Determine the (x, y) coordinate at the center of the cell enclosing the given text.  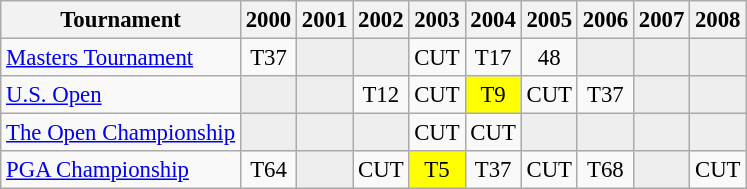
Tournament (121, 20)
T9 (493, 95)
2002 (381, 20)
T17 (493, 58)
2000 (268, 20)
T64 (268, 170)
PGA Championship (121, 170)
2006 (605, 20)
T5 (437, 170)
2001 (325, 20)
U.S. Open (121, 95)
2005 (549, 20)
2007 (661, 20)
48 (549, 58)
2003 (437, 20)
2004 (493, 20)
2008 (718, 20)
T12 (381, 95)
The Open Championship (121, 133)
Masters Tournament (121, 58)
T68 (605, 170)
